Return the (x, y) coordinate for the center point of the cell that contains the specified text.  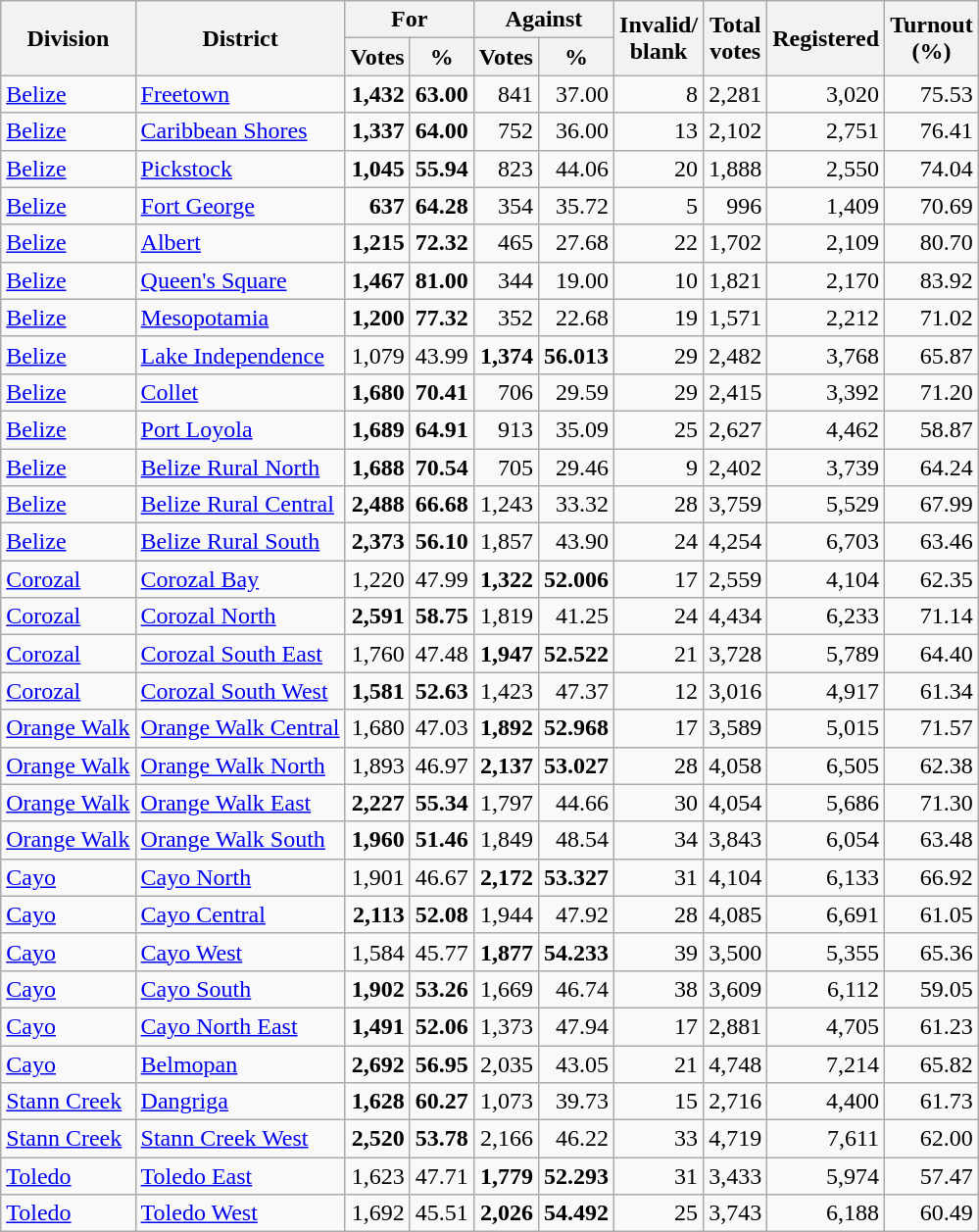
20 (659, 169)
47.03 (441, 728)
1,243 (506, 505)
Turnout(%) (932, 38)
64.40 (932, 654)
Orange Walk North (240, 765)
841 (506, 94)
1,073 (506, 1102)
2,212 (826, 318)
Cayo North East (240, 1026)
823 (506, 169)
9 (659, 468)
6,054 (826, 840)
2,026 (506, 1213)
3,759 (735, 505)
1,200 (377, 318)
1,584 (377, 952)
3,500 (735, 952)
1,849 (506, 840)
43.05 (576, 1063)
7,214 (826, 1063)
1,760 (377, 654)
83.92 (932, 280)
2,520 (377, 1139)
2,881 (735, 1026)
Invalid/blank (659, 38)
64.00 (441, 131)
47.37 (576, 691)
22 (659, 243)
Lake Independence (240, 355)
2,559 (735, 579)
1,581 (377, 691)
43.99 (441, 355)
Corozal South East (240, 654)
4,058 (735, 765)
6,691 (826, 914)
1,215 (377, 243)
3,016 (735, 691)
2,482 (735, 355)
Corozal South West (240, 691)
39 (659, 952)
Orange Walk South (240, 840)
41.25 (576, 616)
47.99 (441, 579)
58.75 (441, 616)
1,373 (506, 1026)
1,409 (826, 206)
354 (506, 206)
52.293 (576, 1176)
4,085 (735, 914)
63.00 (441, 94)
54.233 (576, 952)
52.06 (441, 1026)
6,112 (826, 989)
2,113 (377, 914)
57.47 (932, 1176)
34 (659, 840)
33.32 (576, 505)
62.35 (932, 579)
1,947 (506, 654)
46.22 (576, 1139)
2,751 (826, 131)
1,821 (735, 280)
38 (659, 989)
52.63 (441, 691)
2,137 (506, 765)
6,233 (826, 616)
3,392 (826, 392)
2,035 (506, 1063)
2,591 (377, 616)
1,960 (377, 840)
66.68 (441, 505)
4,748 (735, 1063)
70.69 (932, 206)
For (410, 20)
Corozal Bay (240, 579)
1,045 (377, 169)
1,688 (377, 468)
Totalvotes (735, 38)
1,902 (377, 989)
2,281 (735, 94)
3,020 (826, 94)
27.68 (576, 243)
Corozal North (240, 616)
2,102 (735, 131)
1,779 (506, 1176)
4,254 (735, 542)
44.66 (576, 803)
61.23 (932, 1026)
5,015 (826, 728)
22.68 (576, 318)
56.013 (576, 355)
706 (506, 392)
33 (659, 1139)
45.77 (441, 952)
1,374 (506, 355)
5,974 (826, 1176)
2,109 (826, 243)
Stann Creek West (240, 1139)
53.327 (576, 877)
2,402 (735, 468)
Mesopotamia (240, 318)
48.54 (576, 840)
56.10 (441, 542)
1,702 (735, 243)
3,433 (735, 1176)
53.78 (441, 1139)
46.74 (576, 989)
Collet (240, 392)
64.91 (441, 429)
3,589 (735, 728)
61.34 (932, 691)
60.27 (441, 1102)
4,400 (826, 1102)
55.34 (441, 803)
465 (506, 243)
752 (506, 131)
29.46 (576, 468)
Port Loyola (240, 429)
Freetown (240, 94)
344 (506, 280)
44.06 (576, 169)
46.67 (441, 877)
45.51 (441, 1213)
39.73 (576, 1102)
62.00 (932, 1139)
62.38 (932, 765)
2,166 (506, 1139)
3,739 (826, 468)
2,227 (377, 803)
Albert (240, 243)
Fort George (240, 206)
64.24 (932, 468)
70.41 (441, 392)
1,669 (506, 989)
52.006 (576, 579)
2,415 (735, 392)
Division (69, 38)
6,505 (826, 765)
District (240, 38)
47.94 (576, 1026)
71.14 (932, 616)
913 (506, 429)
47.48 (441, 654)
30 (659, 803)
29.59 (576, 392)
5 (659, 206)
43.90 (576, 542)
1,322 (506, 579)
1,857 (506, 542)
65.82 (932, 1063)
Dangriga (240, 1102)
Toledo East (240, 1176)
1,571 (735, 318)
Pickstock (240, 169)
19.00 (576, 280)
Orange Walk East (240, 803)
1,892 (506, 728)
61.05 (932, 914)
2,172 (506, 877)
1,888 (735, 169)
1,797 (506, 803)
6,133 (826, 877)
81.00 (441, 280)
Against (543, 20)
Toledo West (240, 1213)
5,789 (826, 654)
56.95 (441, 1063)
75.53 (932, 94)
63.46 (932, 542)
Cayo North (240, 877)
2,716 (735, 1102)
6,703 (826, 542)
4,434 (735, 616)
3,843 (735, 840)
36.00 (576, 131)
4,462 (826, 429)
7,611 (826, 1139)
47.71 (441, 1176)
3,743 (735, 1213)
705 (506, 468)
66.92 (932, 877)
3,609 (735, 989)
1,944 (506, 914)
Belmopan (240, 1063)
352 (506, 318)
1,877 (506, 952)
3,728 (735, 654)
Cayo Central (240, 914)
Caribbean Shores (240, 131)
996 (735, 206)
37.00 (576, 94)
52.522 (576, 654)
10 (659, 280)
2,488 (377, 505)
Belize Rural North (240, 468)
72.32 (441, 243)
58.87 (932, 429)
1,623 (377, 1176)
70.54 (441, 468)
Belize Rural Central (240, 505)
53.027 (576, 765)
Queen's Square (240, 280)
Registered (826, 38)
71.57 (932, 728)
Belize Rural South (240, 542)
1,491 (377, 1026)
1,432 (377, 94)
35.72 (576, 206)
2,170 (826, 280)
54.492 (576, 1213)
1,819 (506, 616)
1,337 (377, 131)
1,423 (506, 691)
5,355 (826, 952)
Cayo South (240, 989)
8 (659, 94)
1,628 (377, 1102)
77.32 (441, 318)
1,689 (377, 429)
59.05 (932, 989)
1,220 (377, 579)
51.46 (441, 840)
71.20 (932, 392)
5,529 (826, 505)
80.70 (932, 243)
2,627 (735, 429)
4,917 (826, 691)
52.968 (576, 728)
65.87 (932, 355)
2,373 (377, 542)
4,705 (826, 1026)
52.08 (441, 914)
1,467 (377, 280)
1,079 (377, 355)
6,188 (826, 1213)
71.30 (932, 803)
61.73 (932, 1102)
4,719 (735, 1139)
53.26 (441, 989)
76.41 (932, 131)
1,893 (377, 765)
3,768 (826, 355)
Cayo West (240, 952)
71.02 (932, 318)
1,901 (377, 877)
63.48 (932, 840)
2,692 (377, 1063)
13 (659, 131)
2,550 (826, 169)
15 (659, 1102)
19 (659, 318)
47.92 (576, 914)
12 (659, 691)
60.49 (932, 1213)
Orange Walk Central (240, 728)
67.99 (932, 505)
5,686 (826, 803)
65.36 (932, 952)
1,692 (377, 1213)
55.94 (441, 169)
64.28 (441, 206)
35.09 (576, 429)
4,054 (735, 803)
74.04 (932, 169)
46.97 (441, 765)
637 (377, 206)
